Return the (X, Y) coordinate for the center point of the cell that contains the specified text.  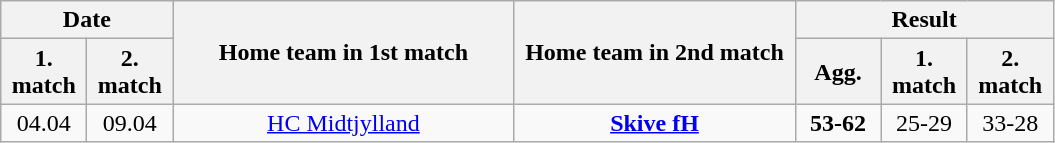
53-62 (838, 123)
Skive fH (654, 123)
HC Midtjylland (344, 123)
04.04 (44, 123)
Agg. (838, 72)
09.04 (130, 123)
33-28 (1010, 123)
Date (87, 20)
Result (924, 20)
Home team in 1st match (344, 52)
25-29 (924, 123)
Home team in 2nd match (654, 52)
